Search for the cell housing the specified text and yield its [X, Y] center coordinate. 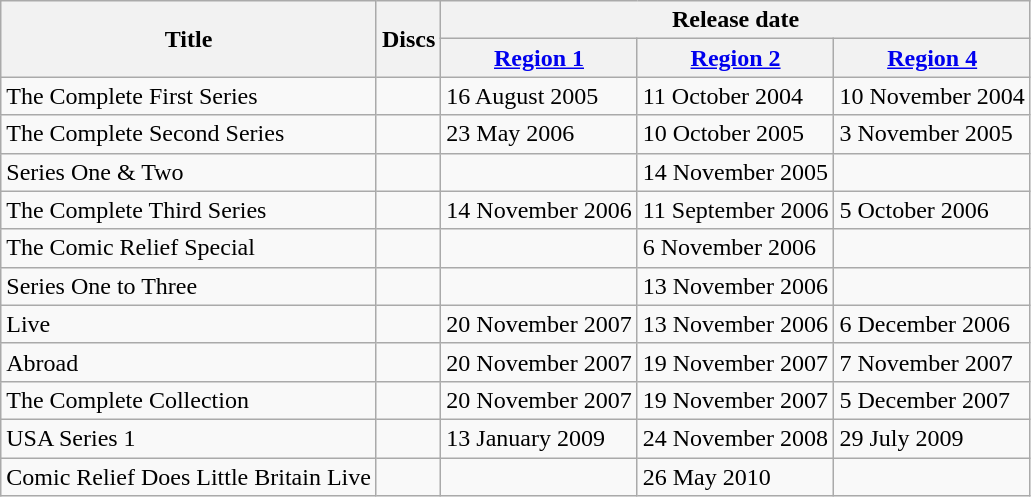
Region 2 [736, 58]
Abroad [189, 362]
29 July 2009 [932, 438]
The Complete First Series [189, 96]
The Complete Second Series [189, 134]
13 January 2009 [539, 438]
Comic Relief Does Little Britain Live [189, 477]
7 November 2007 [932, 362]
26 May 2010 [736, 477]
10 November 2004 [932, 96]
5 December 2007 [932, 400]
23 May 2006 [539, 134]
10 October 2005 [736, 134]
The Comic Relief Special [189, 248]
The Complete Third Series [189, 210]
Title [189, 39]
Release date [736, 20]
24 November 2008 [736, 438]
11 September 2006 [736, 210]
Series One to Three [189, 286]
Live [189, 324]
16 August 2005 [539, 96]
11 October 2004 [736, 96]
USA Series 1 [189, 438]
Region 1 [539, 58]
Series One & Two [189, 172]
14 November 2005 [736, 172]
3 November 2005 [932, 134]
Region 4 [932, 58]
5 October 2006 [932, 210]
Discs [408, 39]
6 November 2006 [736, 248]
6 December 2006 [932, 324]
14 November 2006 [539, 210]
The Complete Collection [189, 400]
